Scan for the cell matching the given text and deliver its [x, y] coordinate at center. 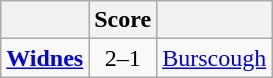
Score [123, 20]
Burscough [214, 58]
Widnes [45, 58]
2–1 [123, 58]
